Locate the cell with the specified text and output its (x, y) center coordinate. 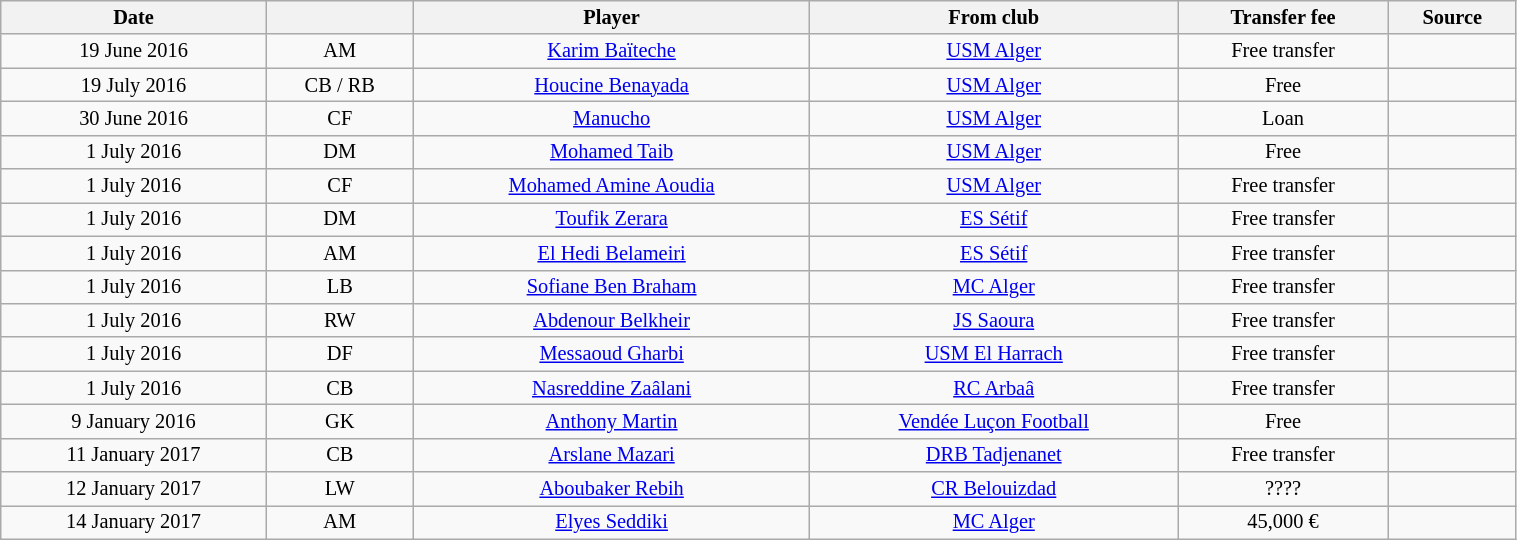
Transfer fee (1284, 17)
Karim Baïteche (612, 51)
???? (1284, 489)
Houcine Benayada (612, 85)
9 January 2016 (134, 421)
Toufik Zerara (612, 219)
19 July 2016 (134, 85)
Messaoud Gharbi (612, 354)
Player (612, 17)
JS Saoura (994, 320)
CB / RB (340, 85)
Source (1453, 17)
19 June 2016 (134, 51)
Loan (1284, 118)
Anthony Martin (612, 421)
Manucho (612, 118)
Date (134, 17)
11 January 2017 (134, 455)
45,000 € (1284, 522)
DF (340, 354)
RW (340, 320)
Abdenour Belkheir (612, 320)
12 January 2017 (134, 489)
30 June 2016 (134, 118)
CR Belouizdad (994, 489)
Nasreddine Zaâlani (612, 388)
From club (994, 17)
USM El Harrach (994, 354)
14 January 2017 (134, 522)
DRB Tadjenanet (994, 455)
El Hedi Belameiri (612, 253)
Aboubaker Rebih (612, 489)
Arslane Mazari (612, 455)
Elyes Seddiki (612, 522)
LW (340, 489)
Mohamed Taib (612, 152)
Vendée Luçon Football (994, 421)
Mohamed Amine Aoudia (612, 186)
LB (340, 287)
GK (340, 421)
Sofiane Ben Braham (612, 287)
RC Arbaâ (994, 388)
